Return the [x, y] coordinate for the center point of the cell that contains the specified text.  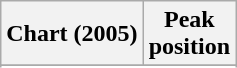
Peakposition [189, 34]
Chart (2005) [72, 34]
